Pinpoint the cell where the given text exists, returning its (x, y) midpoint coordinate. 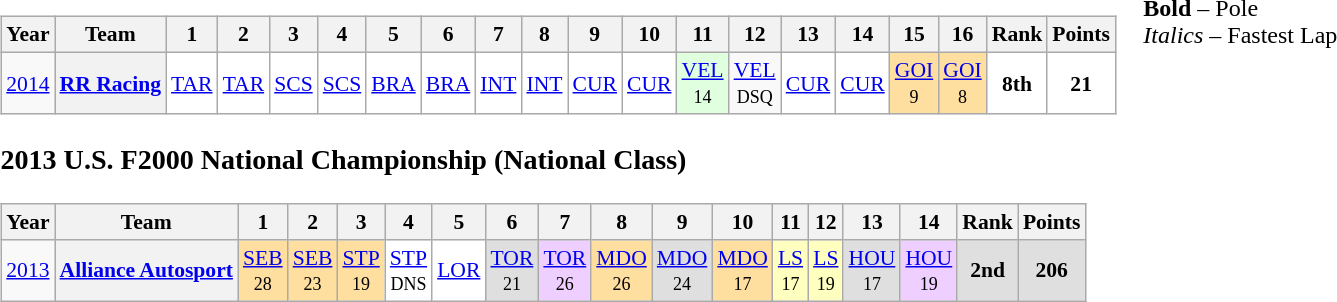
VELDSQ (755, 82)
TOR26 (564, 270)
HOU19 (928, 270)
206 (1052, 270)
STPDNS (408, 270)
2nd (988, 270)
HOU17 (872, 270)
LS17 (790, 270)
2013 (28, 270)
GOI8 (962, 82)
8th (1018, 82)
GOI9 (914, 82)
SEB28 (263, 270)
MDO24 (682, 270)
VEL14 (703, 82)
MDO17 (742, 270)
MDO26 (622, 270)
TOR21 (512, 270)
21 (1081, 82)
2014 (28, 82)
LS19 (826, 270)
STP19 (360, 270)
Alliance Autosport (146, 270)
15 (914, 35)
LOR (458, 270)
RR Racing (110, 82)
SEB23 (313, 270)
16 (962, 35)
